Scan for the cell matching the given text and deliver its (X, Y) coordinate at center. 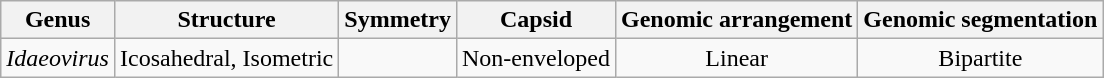
Bipartite (980, 58)
Icosahedral, Isometric (226, 58)
Idaeovirus (58, 58)
Genus (58, 20)
Genomic segmentation (980, 20)
Non-enveloped (536, 58)
Genomic arrangement (736, 20)
Capsid (536, 20)
Structure (226, 20)
Symmetry (398, 20)
Linear (736, 58)
